Capture the cell that displays the provided text and extract its [X, Y] central coordinate. 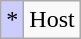
* [12, 20]
Host [52, 20]
